Return the [X, Y] coordinate for the center point of the cell that contains the specified text.  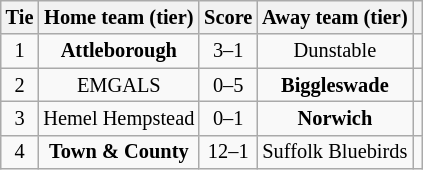
Suffolk Bluebirds [334, 152]
12–1 [228, 152]
Dunstable [334, 51]
Town & County [118, 152]
Biggleswade [334, 85]
EMGALS [118, 85]
Hemel Hempstead [118, 118]
1 [20, 51]
2 [20, 85]
Home team (tier) [118, 17]
Attleborough [118, 51]
Tie [20, 17]
Score [228, 17]
3 [20, 118]
3–1 [228, 51]
0–5 [228, 85]
4 [20, 152]
Norwich [334, 118]
0–1 [228, 118]
Away team (tier) [334, 17]
